Search for the cell housing the specified text and yield its (X, Y) center coordinate. 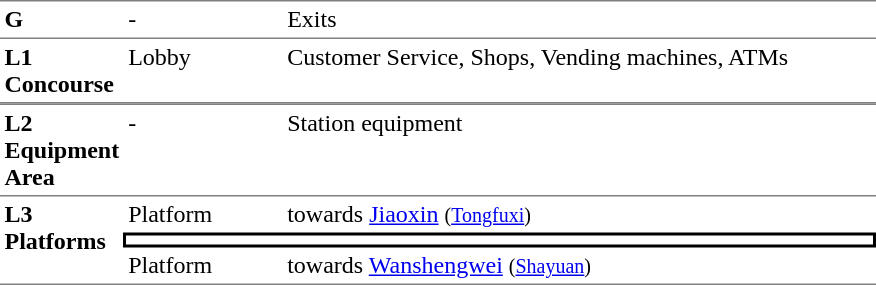
L3Platforms (62, 240)
Lobby (204, 71)
G (62, 19)
L2Equipment Area (62, 150)
L1Concourse (62, 71)
Platform (204, 214)
